For the text-containing cell, return its midpoint in [x, y] coordinate format. 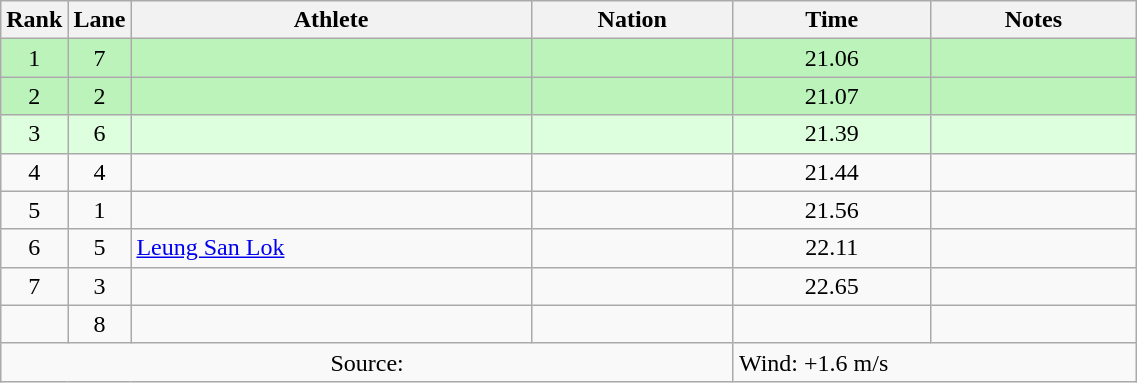
22.65 [832, 286]
Source: [368, 362]
Athlete [331, 20]
Wind: +1.6 m/s [934, 362]
21.07 [832, 96]
8 [100, 324]
22.11 [832, 248]
Notes [1034, 20]
Lane [100, 20]
21.39 [832, 134]
Time [832, 20]
Leung San Lok [331, 248]
21.44 [832, 172]
Rank [34, 20]
21.56 [832, 210]
Nation [632, 20]
21.06 [832, 58]
